Return the (x, y) coordinate for the center point of the cell that contains the specified text.  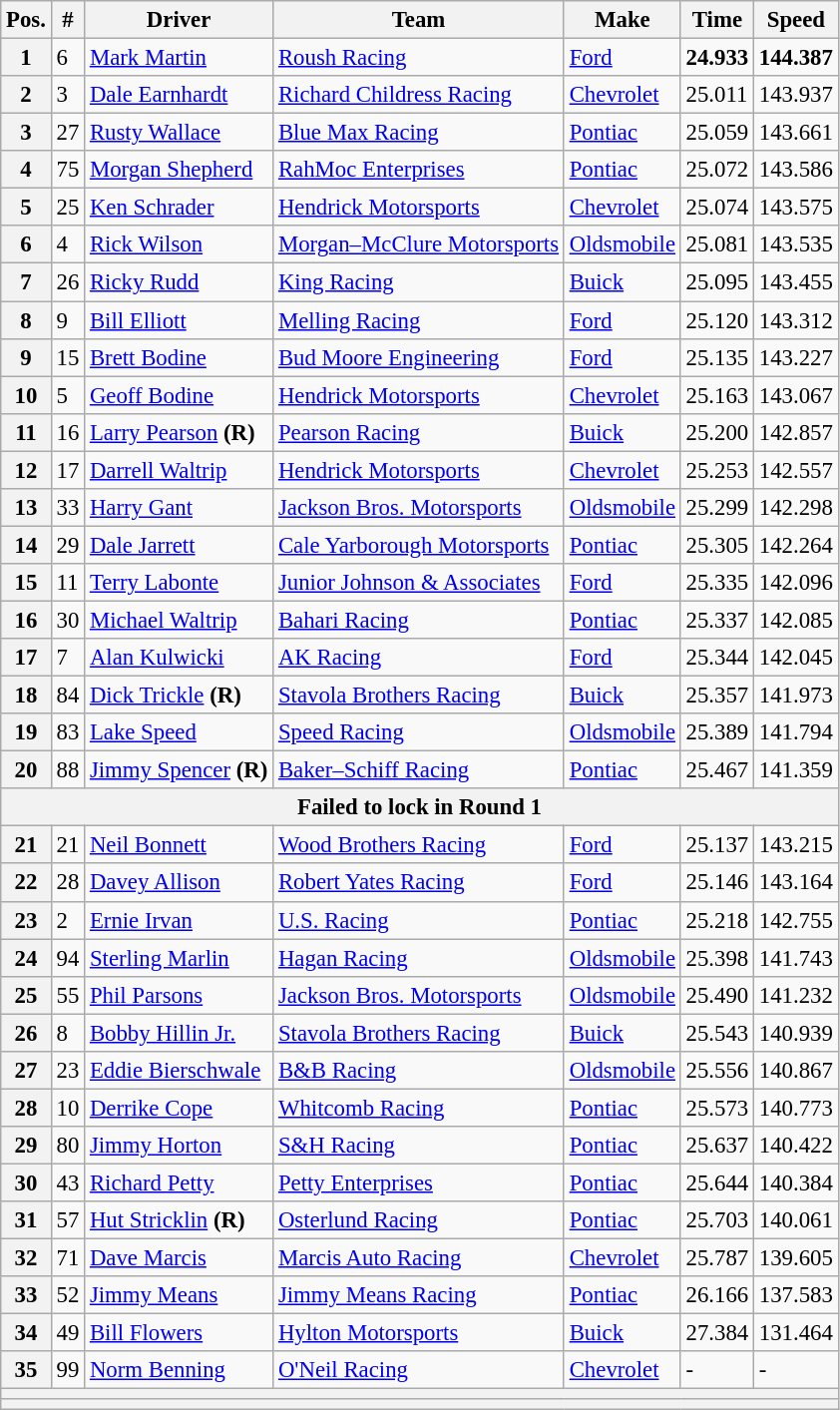
99 (68, 1370)
31 (26, 1220)
Phil Parsons (180, 995)
Make (623, 20)
Junior Johnson & Associates (419, 583)
Dave Marcis (180, 1258)
140.061 (796, 1220)
Whitcomb Racing (419, 1108)
Time (716, 20)
Wood Brothers Racing (419, 845)
142.264 (796, 545)
Hagan Racing (419, 958)
80 (68, 1146)
Bud Moore Engineering (419, 357)
84 (68, 696)
139.605 (796, 1258)
Derrike Cope (180, 1108)
143.067 (796, 395)
Brett Bodine (180, 357)
75 (68, 170)
Norm Benning (180, 1370)
142.045 (796, 658)
Cale Yarborough Motorsports (419, 545)
25.637 (716, 1146)
49 (68, 1333)
RahMoc Enterprises (419, 170)
Driver (180, 20)
Dale Earnhardt (180, 95)
25.389 (716, 732)
25.467 (716, 770)
Neil Bonnett (180, 845)
S&H Racing (419, 1146)
52 (68, 1295)
25.137 (716, 845)
57 (68, 1220)
25.081 (716, 244)
24 (26, 958)
Pos. (26, 20)
Rusty Wallace (180, 133)
B&B Racing (419, 1071)
13 (26, 508)
25.398 (716, 958)
143.215 (796, 845)
Bill Elliott (180, 320)
25.787 (716, 1258)
142.755 (796, 920)
25.074 (716, 208)
Dale Jarrett (180, 545)
Larry Pearson (R) (180, 432)
Richard Petty (180, 1182)
Morgan Shepherd (180, 170)
25.095 (716, 282)
25.059 (716, 133)
25.163 (716, 395)
Pearson Racing (419, 432)
20 (26, 770)
141.743 (796, 958)
88 (68, 770)
Richard Childress Racing (419, 95)
26.166 (716, 1295)
131.464 (796, 1333)
143.586 (796, 170)
141.359 (796, 770)
142.096 (796, 583)
Team (419, 20)
140.384 (796, 1182)
32 (26, 1258)
140.867 (796, 1071)
Robert Yates Racing (419, 883)
Jimmy Means Racing (419, 1295)
Marcis Auto Racing (419, 1258)
137.583 (796, 1295)
94 (68, 958)
142.298 (796, 508)
25.299 (716, 508)
O'Neil Racing (419, 1370)
25.335 (716, 583)
Baker–Schiff Racing (419, 770)
142.557 (796, 470)
Bobby Hillin Jr. (180, 1033)
Rick Wilson (180, 244)
25.703 (716, 1220)
25.011 (716, 95)
Davey Allison (180, 883)
Harry Gant (180, 508)
143.164 (796, 883)
1 (26, 58)
Darrell Waltrip (180, 470)
25.344 (716, 658)
Jimmy Horton (180, 1146)
83 (68, 732)
Eddie Bierschwale (180, 1071)
AK Racing (419, 658)
14 (26, 545)
25.337 (716, 620)
Melling Racing (419, 320)
25.543 (716, 1033)
Lake Speed (180, 732)
U.S. Racing (419, 920)
140.422 (796, 1146)
143.312 (796, 320)
43 (68, 1182)
27.384 (716, 1333)
Mark Martin (180, 58)
143.661 (796, 133)
141.232 (796, 995)
Morgan–McClure Motorsports (419, 244)
Petty Enterprises (419, 1182)
25.556 (716, 1071)
Bill Flowers (180, 1333)
Terry Labonte (180, 583)
25.218 (716, 920)
Jimmy Means (180, 1295)
25.135 (716, 357)
143.455 (796, 282)
142.857 (796, 432)
Jimmy Spencer (R) (180, 770)
24.933 (716, 58)
25.120 (716, 320)
22 (26, 883)
140.939 (796, 1033)
Michael Waltrip (180, 620)
Ernie Irvan (180, 920)
25.573 (716, 1108)
Ricky Rudd (180, 282)
143.227 (796, 357)
71 (68, 1258)
34 (26, 1333)
Geoff Bodine (180, 395)
143.535 (796, 244)
140.773 (796, 1108)
# (68, 20)
25.253 (716, 470)
Alan Kulwicki (180, 658)
Failed to lock in Round 1 (419, 807)
Blue Max Racing (419, 133)
Speed Racing (419, 732)
35 (26, 1370)
25.644 (716, 1182)
143.575 (796, 208)
12 (26, 470)
25.146 (716, 883)
Speed (796, 20)
25.305 (716, 545)
Roush Racing (419, 58)
King Racing (419, 282)
141.973 (796, 696)
25.200 (716, 432)
25.490 (716, 995)
Sterling Marlin (180, 958)
25.357 (716, 696)
25.072 (716, 170)
144.387 (796, 58)
Hut Stricklin (R) (180, 1220)
55 (68, 995)
Ken Schrader (180, 208)
Dick Trickle (R) (180, 696)
141.794 (796, 732)
143.937 (796, 95)
Bahari Racing (419, 620)
18 (26, 696)
19 (26, 732)
142.085 (796, 620)
Osterlund Racing (419, 1220)
Hylton Motorsports (419, 1333)
